Find where the given text appears and provide that cell's center as [X, Y] coordinate. 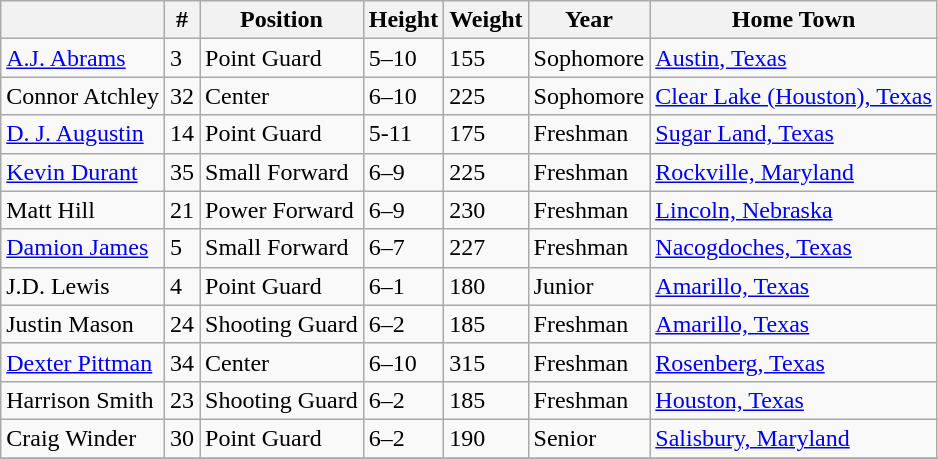
Austin, Texas [794, 58]
Houston, Texas [794, 400]
Rosenberg, Texas [794, 362]
6–1 [403, 286]
3 [182, 58]
# [182, 20]
Craig Winder [83, 438]
34 [182, 362]
4 [182, 286]
Dexter Pittman [83, 362]
Power Forward [282, 210]
Rockville, Maryland [794, 172]
Salisbury, Maryland [794, 438]
Justin Mason [83, 324]
Home Town [794, 20]
Kevin Durant [83, 172]
Nacogdoches, Texas [794, 248]
5 [182, 248]
Height [403, 20]
5–10 [403, 58]
Harrison Smith [83, 400]
24 [182, 324]
Lincoln, Nebraska [794, 210]
230 [486, 210]
Matt Hill [83, 210]
30 [182, 438]
A.J. Abrams [83, 58]
Year [589, 20]
21 [182, 210]
14 [182, 134]
Sugar Land, Texas [794, 134]
6–7 [403, 248]
Position [282, 20]
5-11 [403, 134]
23 [182, 400]
180 [486, 286]
Damion James [83, 248]
315 [486, 362]
Weight [486, 20]
Senior [589, 438]
Junior [589, 286]
155 [486, 58]
175 [486, 134]
32 [182, 96]
227 [486, 248]
35 [182, 172]
190 [486, 438]
Connor Atchley [83, 96]
D. J. Augustin [83, 134]
J.D. Lewis [83, 286]
Clear Lake (Houston), Texas [794, 96]
